Extract the (x, y) coordinate from the center of the cell holding the provided text.  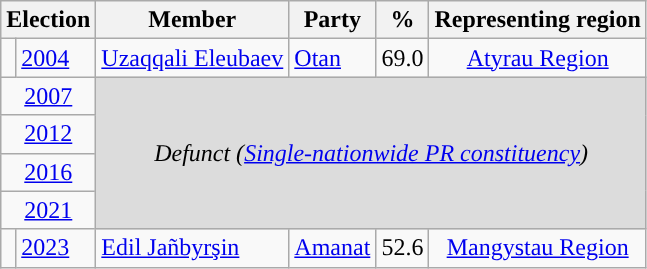
2016 (48, 172)
2007 (48, 96)
Election (48, 20)
2021 (48, 210)
2004 (56, 58)
Edil Jañbyrşin (192, 248)
Otan (332, 58)
2012 (48, 134)
Representing region (538, 20)
% (402, 20)
52.6 (402, 248)
Uzaqqali Eleubaev (192, 58)
Amanat (332, 248)
Defunct (Single-nationwide PR constituency) (372, 153)
69.0 (402, 58)
Party (332, 20)
Mangystau Region (538, 248)
2023 (56, 248)
Member (192, 20)
Atyrau Region (538, 58)
